Scan for the cell matching the given text and deliver its [x, y] coordinate at center. 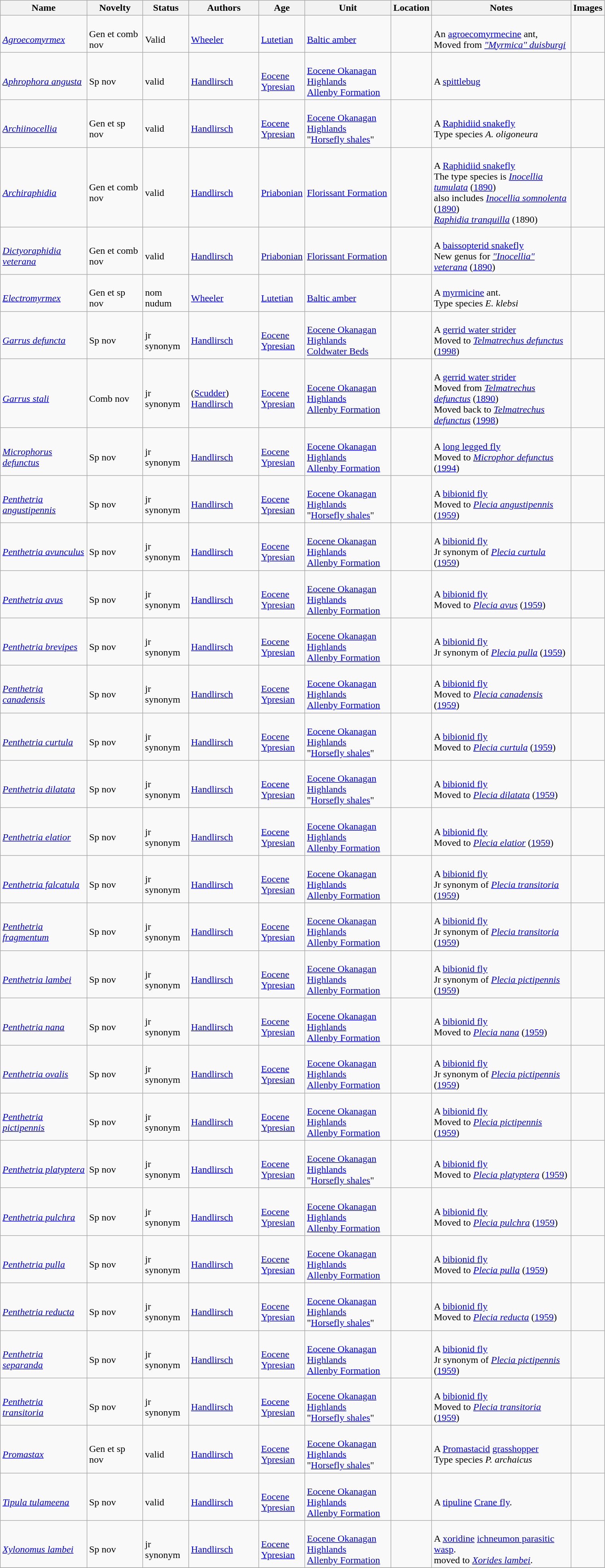
A bibionid fly Moved to Plecia angustipennis (1959) [501, 499]
Tipula tulameena [44, 1497]
Penthetria avus [44, 594]
Penthetria lambei [44, 974]
A Promastacid grasshopperType species P. archaicus [501, 1449]
Penthetria reducta [44, 1306]
Penthetria transitoria [44, 1402]
Microphorus defunctus [44, 452]
Archiraphidia [44, 187]
Penthetria elatior [44, 831]
A bibionid fly Moved to Plecia curtula (1959) [501, 737]
A gerrid water striderMoved from Telmatrechus defunctus (1890) Moved back to Telmatrechus defunctus (1998) [501, 393]
(Scudder) Handlirsch [224, 393]
Authors [224, 8]
Penthetria brevipes [44, 642]
A bibionid fly Jr synonym of Plecia pulla (1959) [501, 642]
Penthetria fragmentum [44, 926]
A bibionid fly Moved to Plecia reducta (1959) [501, 1306]
Xylonomus lambei [44, 1544]
Electromyrmex [44, 293]
Novelty [115, 8]
A bibionid fly Moved to Plecia nana (1959) [501, 1021]
A bibionid fly Moved to Plecia dilatata (1959) [501, 784]
A gerrid water strider Moved to Telmatrechus defunctus (1998) [501, 335]
A bibionid fly Moved to Plecia avus (1959) [501, 594]
A baissopterid snakefly New genus for "Inocellia" veterana (1890) [501, 251]
Penthetria curtula [44, 737]
Penthetria separanda [44, 1354]
A bibionid fly Moved to Plecia elatior (1959) [501, 831]
A Raphidiid snakefly Type species A. oligoneura [501, 124]
Penthetria pictipennis [44, 1116]
Notes [501, 8]
Unit [348, 8]
Valid [166, 34]
A long legged fly Moved to Microphor defunctus (1994) [501, 452]
Penthetria nana [44, 1021]
Penthetria pulla [44, 1259]
Age [282, 8]
A bibionid fly Moved to Plecia pulla (1959) [501, 1259]
A myrmicine ant. Type species E. klebsi [501, 293]
Penthetria falcatula [44, 879]
Penthetria angustipennis [44, 499]
Aphrophora angusta [44, 76]
Garrus stali [44, 393]
nom nudum [166, 293]
Promastax [44, 1449]
Penthetria canadensis [44, 689]
A bibionid fly Moved to Plecia canadensis (1959) [501, 689]
A bibionid fly Moved to Plecia platyptera (1959) [501, 1164]
A bibionid fly Moved to Plecia transitoria (1959) [501, 1402]
A bibionid fly Moved to Plecia pictipennis (1959) [501, 1116]
Location [412, 8]
A bibionid fly Jr synonym of Plecia curtula (1959) [501, 547]
Penthetria dilatata [44, 784]
Status [166, 8]
Garrus defuncta [44, 335]
Penthetria platyptera [44, 1164]
A tipuline Crane fly. [501, 1497]
Eocene Okanagan HighlandsColdwater Beds [348, 335]
A Raphidiid snakefly The type species is Inocellia tumulata (1890) also includes Inocellia somnolenta (1890) Raphidia tranquilla (1890) [501, 187]
Penthetria ovalis [44, 1069]
Agroecomyrmex [44, 34]
Penthetria pulchra [44, 1211]
Comb nov [115, 393]
Penthetria avunculus [44, 547]
A spittlebug [501, 76]
A bibionid fly Moved to Plecia pulchra (1959) [501, 1211]
A xoridine ichneumon parasitic wasp. moved to Xorides lambei. [501, 1544]
Archiinocellia [44, 124]
Dictyoraphidia veterana [44, 251]
Images [588, 8]
An agroecomyrmecine ant, Moved from "Myrmica" duisburgi [501, 34]
Name [44, 8]
